Identify which cell holds the provided text, then report its (x, y) central coordinate. 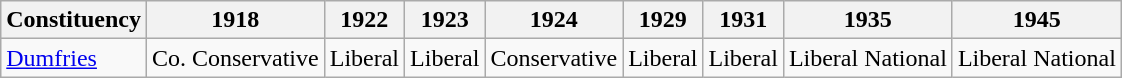
1924 (554, 20)
1945 (1036, 20)
Dumfries (74, 58)
Conservative (554, 58)
1918 (235, 20)
Co. Conservative (235, 58)
1935 (868, 20)
Constituency (74, 20)
1922 (364, 20)
1931 (743, 20)
1923 (445, 20)
1929 (663, 20)
